Scan for the cell matching the given text and deliver its (x, y) coordinate at center. 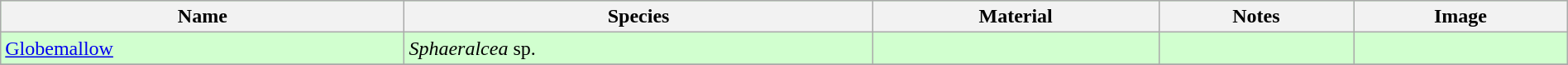
Notes (1256, 17)
Name (203, 17)
Species (638, 17)
Material (1016, 17)
Globemallow (203, 48)
Image (1460, 17)
Sphaeralcea sp. (638, 48)
